Detect which cell encompasses the target text, then output its (x, y) center coordinate. 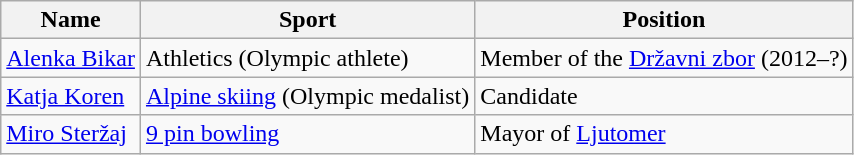
Katja Koren (71, 96)
Mayor of Ljutomer (664, 134)
Athletics (Olympic athlete) (307, 58)
Position (664, 20)
Candidate (664, 96)
Member of the Državni zbor (2012–?) (664, 58)
Alpine skiing (Olympic medalist) (307, 96)
Name (71, 20)
9 pin bowling (307, 134)
Miro Steržaj (71, 134)
Alenka Bikar (71, 58)
Sport (307, 20)
